Return the [X, Y] coordinate for the center point of the cell that contains the specified text.  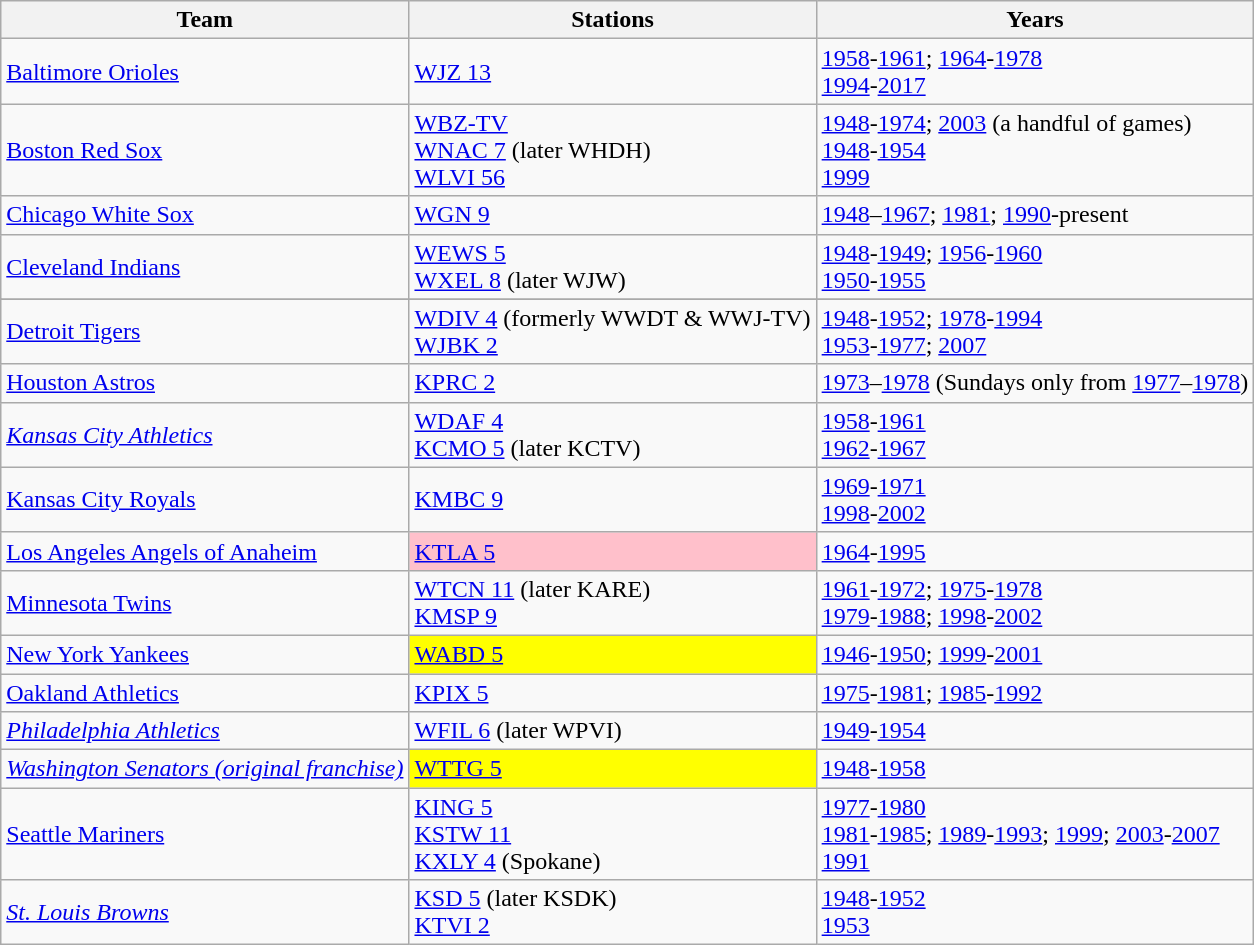
1973–1978 (Sundays only from 1977–1978) [1035, 383]
1948-1952; 1978-19941953-1977; 2007 [1035, 332]
Detroit Tigers [205, 332]
KTLA 5 [612, 551]
1958-1961; 1964-19781994-2017 [1035, 72]
1949-1954 [1035, 731]
1948-1974; 2003 (a handful of games)1948-19541999 [1035, 150]
WJZ 13 [612, 72]
Houston Astros [205, 383]
Los Angeles Angels of Anaheim [205, 551]
Kansas City Athletics [205, 434]
Philadelphia Athletics [205, 731]
Years [1035, 20]
Stations [612, 20]
1961-1972; 1975-19781979-1988; 1998-2002 [1035, 602]
1975-1981; 1985-1992 [1035, 693]
1948-1949; 1956-19601950-1955 [1035, 266]
Boston Red Sox [205, 150]
WABD 5 [612, 654]
WTTG 5 [612, 769]
1946-1950; 1999-2001 [1035, 654]
WDIV 4 (formerly WWDT & WWJ-TV)WJBK 2 [612, 332]
Baltimore Orioles [205, 72]
KING 5KSTW 11KXLY 4 (Spokane) [612, 834]
WGN 9 [612, 215]
Washington Senators (original franchise) [205, 769]
New York Yankees [205, 654]
WEWS 5WXEL 8 (later WJW) [612, 266]
Team [205, 20]
1948–1967; 1981; 1990-present [1035, 215]
Minnesota Twins [205, 602]
KMBC 9 [612, 500]
Cleveland Indians [205, 266]
1977-19801981-1985; 1989-1993; 1999; 2003-20071991 [1035, 834]
KSD 5 (later KSDK)KTVI 2 [612, 912]
Kansas City Royals [205, 500]
KPIX 5 [612, 693]
Seattle Mariners [205, 834]
St. Louis Browns [205, 912]
WFIL 6 (later WPVI) [612, 731]
WDAF 4KCMO 5 (later KCTV) [612, 434]
Oakland Athletics [205, 693]
Chicago White Sox [205, 215]
1948-1958 [1035, 769]
1964-1995 [1035, 551]
1948-19521953 [1035, 912]
KPRC 2 [612, 383]
1958-19611962-1967 [1035, 434]
1969-19711998-2002 [1035, 500]
WTCN 11 (later KARE)KMSP 9 [612, 602]
WBZ-TVWNAC 7 (later WHDH)WLVI 56 [612, 150]
